For the text-containing cell, return its midpoint in [X, Y] coordinate format. 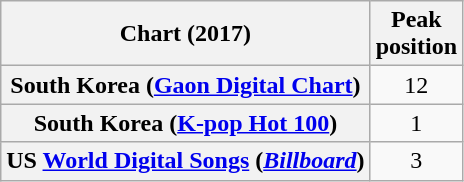
3 [416, 161]
1 [416, 123]
South Korea (K-pop Hot 100) [186, 123]
Peakposition [416, 34]
Chart (2017) [186, 34]
South Korea (Gaon Digital Chart) [186, 85]
12 [416, 85]
US World Digital Songs (Billboard) [186, 161]
